Determine the [X, Y] coordinate at the center of the cell enclosing the given text.  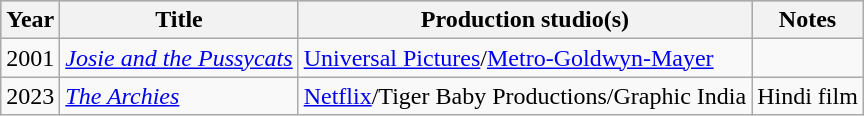
Universal Pictures/Metro-Goldwyn-Mayer [524, 58]
2023 [30, 96]
Year [30, 20]
Production studio(s) [524, 20]
Josie and the Pussycats [179, 58]
Title [179, 20]
Notes [808, 20]
The Archies [179, 96]
2001 [30, 58]
Hindi film [808, 96]
Netflix/Tiger Baby Productions/Graphic India [524, 96]
